Identify which cell holds the provided text, then report its [X, Y] central coordinate. 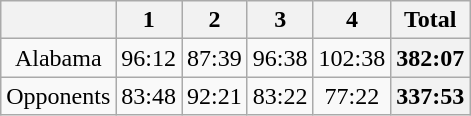
Total [430, 20]
2 [215, 20]
83:48 [149, 96]
96:38 [280, 58]
83:22 [280, 96]
1 [149, 20]
92:21 [215, 96]
Alabama [58, 58]
337:53 [430, 96]
382:07 [430, 58]
96:12 [149, 58]
87:39 [215, 58]
102:38 [352, 58]
3 [280, 20]
4 [352, 20]
Opponents [58, 96]
77:22 [352, 96]
